Pinpoint the cell where the given text exists, returning its [X, Y] midpoint coordinate. 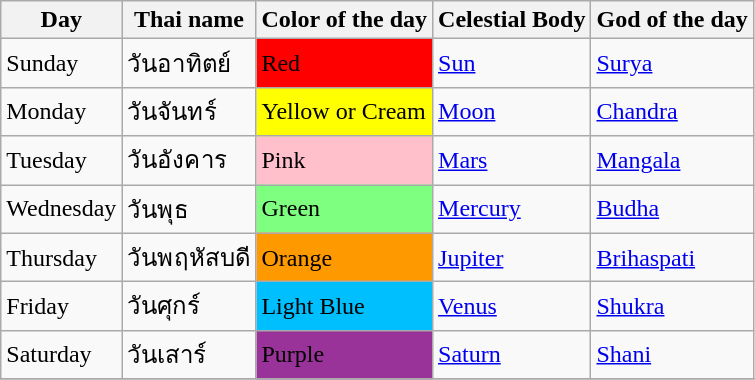
Color of the day [344, 20]
Mangala [672, 160]
Chandra [672, 112]
Sun [512, 64]
Mars [512, 160]
Wednesday [62, 208]
Light Blue [344, 306]
วันเสาร์ [189, 354]
Shani [672, 354]
Budha [672, 208]
วันพฤหัสบดี [189, 258]
Day [62, 20]
Jupiter [512, 258]
Mercury [512, 208]
วันอังคาร [189, 160]
Sunday [62, 64]
Friday [62, 306]
วันจันทร์ [189, 112]
Surya [672, 64]
Celestial Body [512, 20]
Orange [344, 258]
Shukra [672, 306]
Yellow or Cream [344, 112]
Venus [512, 306]
Pink [344, 160]
God of the day [672, 20]
Thai name [189, 20]
วันพุธ [189, 208]
วันอาทิตย์ [189, 64]
Red [344, 64]
Moon [512, 112]
Tuesday [62, 160]
Purple [344, 354]
Saturn [512, 354]
Monday [62, 112]
Thursday [62, 258]
Brihaspati [672, 258]
Green [344, 208]
Saturday [62, 354]
วันศุกร์ [189, 306]
